Determine the [X, Y] coordinate at the center of the cell enclosing the given text.  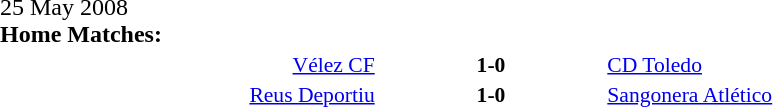
1-0 [492, 64]
